Return [x, y] of the center of cell containing provided text 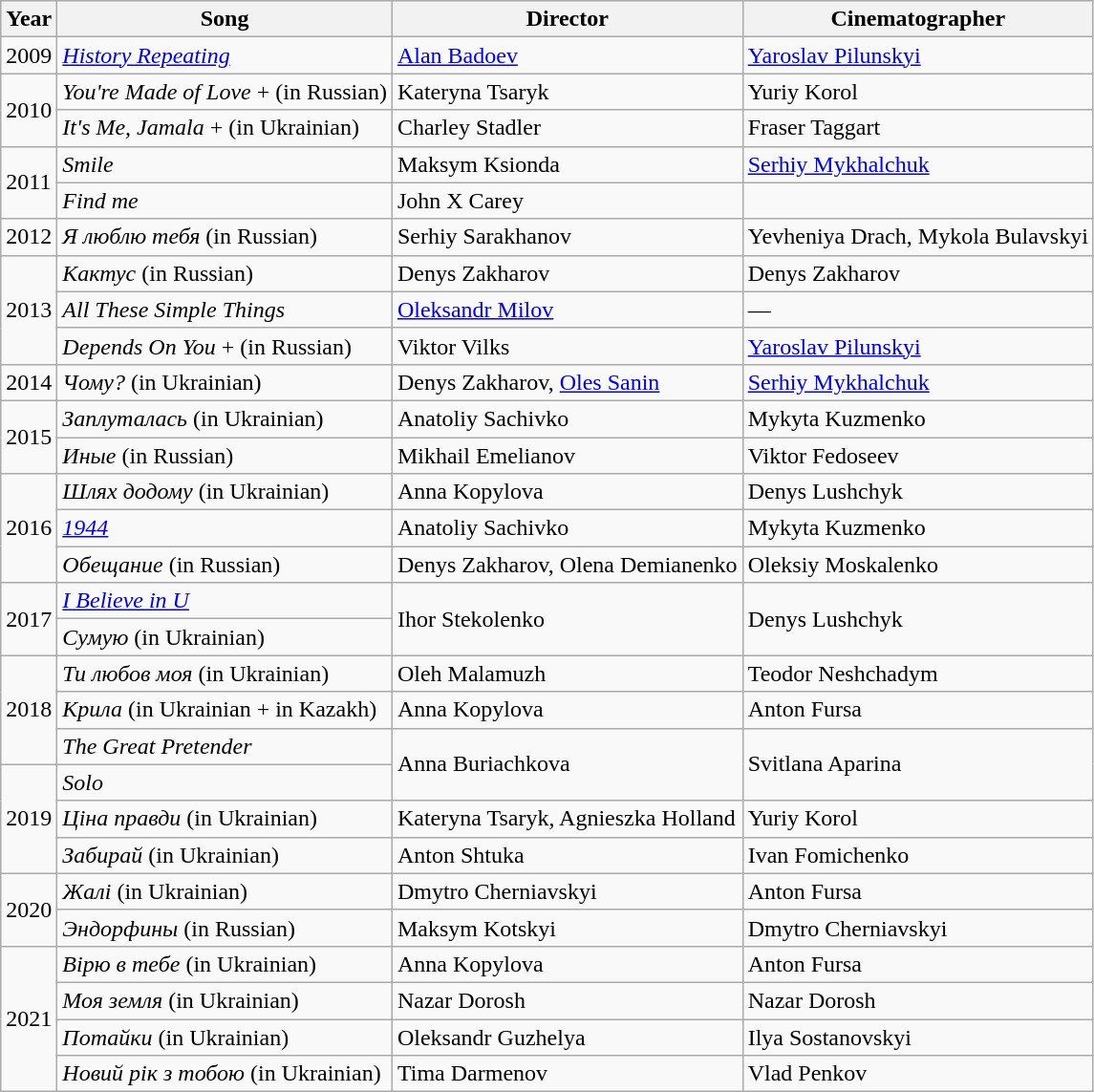
Вірю в тебе (in Ukrainian) [225, 964]
Year [29, 19]
Serhiy Sarakhanov [568, 237]
Сумую (in Ukrainian) [225, 637]
The Great Pretender [225, 746]
Ти любов моя (in Ukrainian) [225, 674]
2010 [29, 110]
Моя земля (in Ukrainian) [225, 1000]
Иные (in Russian) [225, 456]
Cinematographer [917, 19]
2017 [29, 619]
Yevheniya Drach, Mykola Bulavskyi [917, 237]
Эндорфины (in Russian) [225, 928]
Depends On You + (in Russian) [225, 346]
Song [225, 19]
Забирай (in Ukrainian) [225, 855]
Solo [225, 782]
Чому? (in Ukrainian) [225, 382]
Fraser Taggart [917, 128]
Ihor Stekolenko [568, 619]
Oleksandr Milov [568, 310]
Обещание (in Russian) [225, 565]
2012 [29, 237]
Крила (in Ukrainian + in Kazakh) [225, 710]
Oleksiy Moskalenko [917, 565]
Find me [225, 201]
It's Me, Jamala + (in Ukrainian) [225, 128]
Жалі (in Ukrainian) [225, 891]
Vlad Penkov [917, 1074]
Smile [225, 164]
Oleh Malamuzh [568, 674]
Oleksandr Guzhelya [568, 1037]
Кактус (in Russian) [225, 273]
2021 [29, 1018]
Kateryna Tsaryk, Agnieszka Holland [568, 819]
2019 [29, 819]
Alan Badoev [568, 55]
Director [568, 19]
Anton Shtuka [568, 855]
Mikhail Emelianov [568, 456]
Ilya Sostanovskyi [917, 1037]
2018 [29, 710]
Viktor Fedoseev [917, 456]
1944 [225, 528]
Maksym Kotskyi [568, 928]
Charley Stadler [568, 128]
All These Simple Things [225, 310]
Maksym Ksionda [568, 164]
John X Carey [568, 201]
Denys Zakharov, Olena Demianenko [568, 565]
Svitlana Aparina [917, 764]
2015 [29, 437]
Teodor Neshchadym [917, 674]
Ivan Fomichenko [917, 855]
Tima Darmenov [568, 1074]
— [917, 310]
You're Made of Love + (in Russian) [225, 92]
Новий рік з тобою (in Ukrainian) [225, 1074]
I Believe in U [225, 601]
2020 [29, 910]
Потайки (in Ukrainian) [225, 1037]
2014 [29, 382]
2011 [29, 182]
Ціна правди (in Ukrainian) [225, 819]
Denys Zakharov, Oles Sanin [568, 382]
2009 [29, 55]
2016 [29, 528]
Kateryna Tsaryk [568, 92]
2013 [29, 310]
Шлях додому (in Ukrainian) [225, 492]
Viktor Vilks [568, 346]
History Repeating [225, 55]
Заплуталась (in Ukrainian) [225, 418]
Anna Buriachkova [568, 764]
Я люблю тебя (in Russian) [225, 237]
